Capture the cell that displays the provided text and extract its (X, Y) central coordinate. 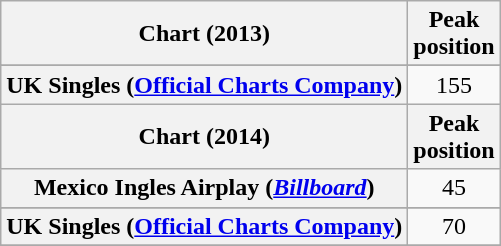
Chart (2013) (204, 34)
45 (454, 188)
Mexico Ingles Airplay (Billboard) (204, 188)
70 (454, 226)
Chart (2014) (204, 136)
155 (454, 85)
